For the text-containing cell, return its midpoint in [x, y] coordinate format. 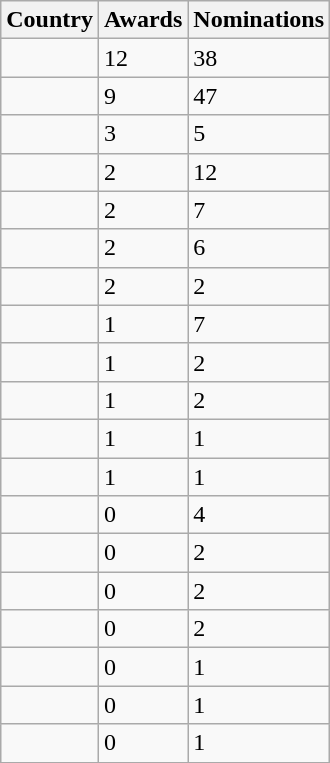
47 [259, 96]
3 [142, 134]
5 [259, 134]
Country [50, 20]
9 [142, 96]
Nominations [259, 20]
4 [259, 515]
6 [259, 248]
38 [259, 58]
Awards [142, 20]
